Return [X, Y] of the center of cell containing provided text 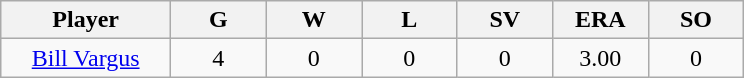
3.00 [601, 58]
W [314, 20]
L [410, 20]
SO [696, 20]
4 [219, 58]
Player [86, 20]
ERA [601, 20]
SV [505, 20]
Bill Vargus [86, 58]
G [219, 20]
